Search for the cell housing the specified text and yield its (x, y) center coordinate. 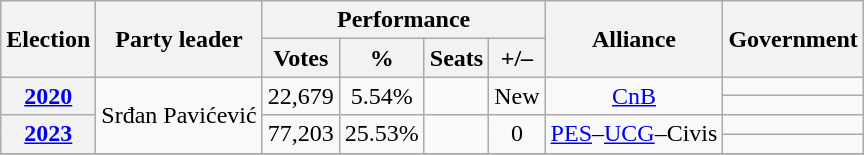
Government (793, 39)
% (382, 58)
77,203 (300, 134)
Alliance (634, 39)
Election (48, 39)
0 (517, 134)
Performance (404, 20)
Votes (300, 58)
Srđan Pavićević (179, 115)
22,679 (300, 96)
2023 (48, 134)
2020 (48, 96)
+/– (517, 58)
Party leader (179, 39)
New (517, 96)
CnB (634, 96)
PES–UCG–Civis (634, 134)
5.54% (382, 96)
Seats (456, 58)
25.53% (382, 134)
